Find where the given text appears and provide that cell's center as (X, Y) coordinate. 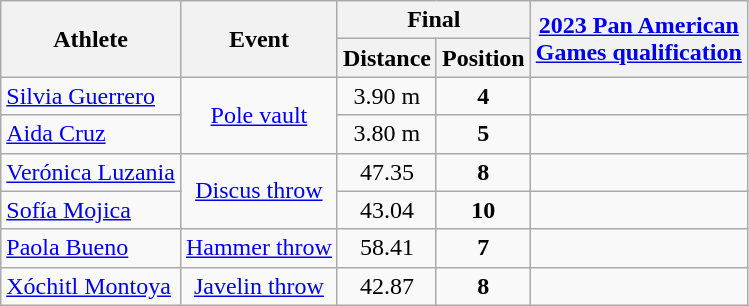
Distance (386, 58)
58.41 (386, 248)
Sofía Mojica (91, 210)
Final (434, 20)
Paola Bueno (91, 248)
Xóchitl Montoya (91, 286)
Pole vault (258, 115)
Verónica Luzania (91, 172)
Javelin throw (258, 286)
2023 Pan American Games qualification (638, 39)
Athlete (91, 39)
10 (483, 210)
3.90 m (386, 96)
5 (483, 134)
Discus throw (258, 191)
Aida Cruz (91, 134)
42.87 (386, 286)
Event (258, 39)
Silvia Guerrero (91, 96)
7 (483, 248)
Hammer throw (258, 248)
Position (483, 58)
3.80 m (386, 134)
47.35 (386, 172)
4 (483, 96)
43.04 (386, 210)
